Scan for the cell matching the given text and deliver its [x, y] coordinate at center. 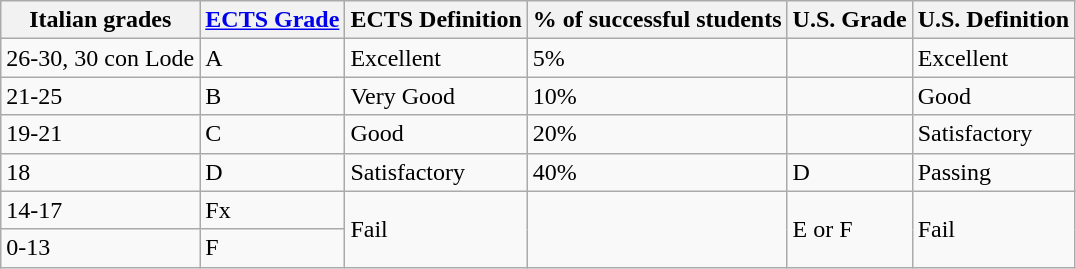
Very Good [436, 96]
20% [657, 134]
F [272, 248]
19-21 [100, 134]
C [272, 134]
ECTS Grade [272, 20]
5% [657, 58]
26-30, 30 con Lode [100, 58]
21-25 [100, 96]
U.S. Definition [993, 20]
A [272, 58]
E or F [850, 229]
% of successful students [657, 20]
18 [100, 172]
Fx [272, 210]
B [272, 96]
0-13 [100, 248]
ECTS Definition [436, 20]
Italian grades [100, 20]
Passing [993, 172]
14-17 [100, 210]
40% [657, 172]
U.S. Grade [850, 20]
10% [657, 96]
